Scan for the cell matching the given text and deliver its (X, Y) coordinate at center. 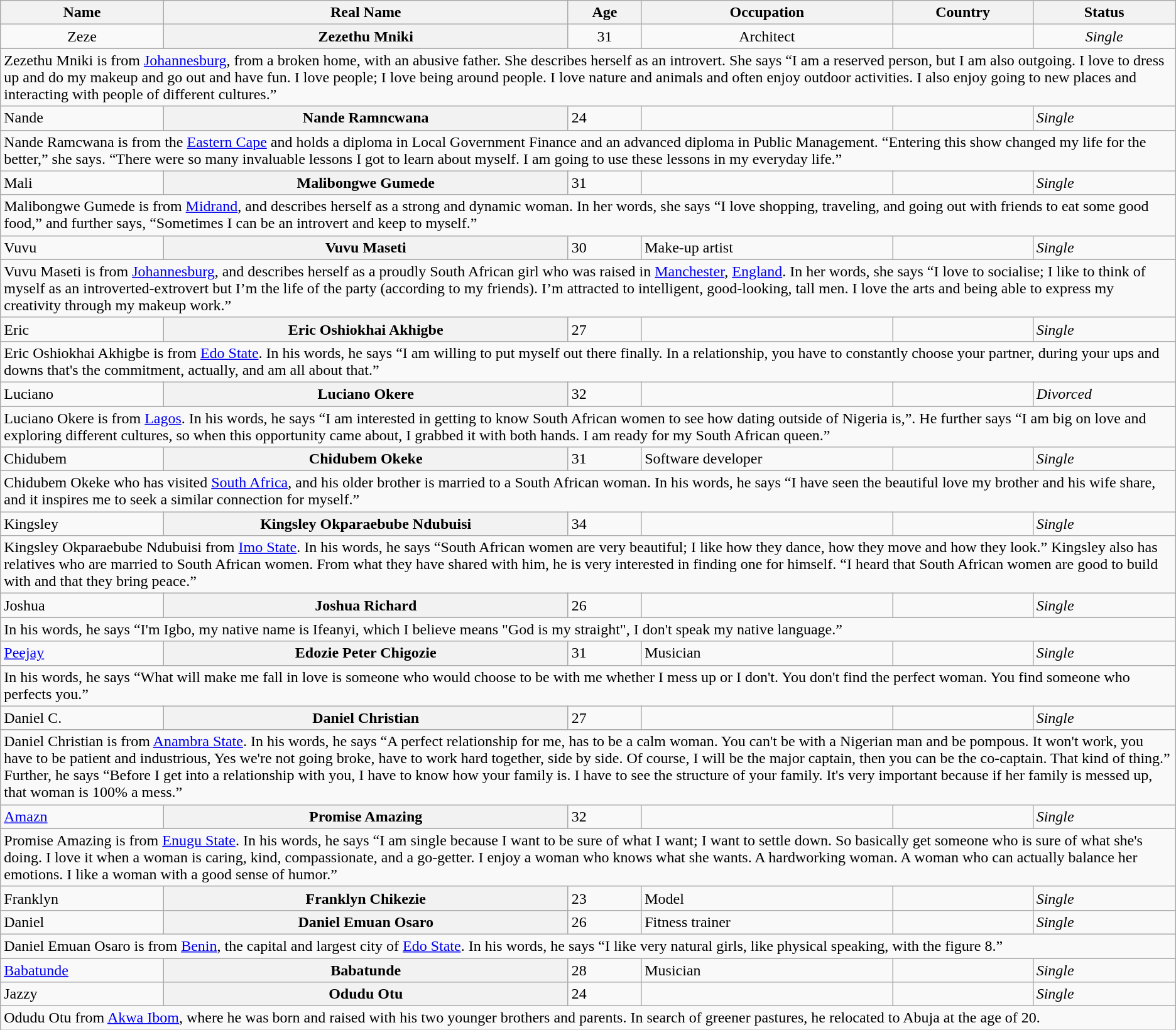
Amazn (82, 816)
Status (1104, 13)
Chidubem Okeke (366, 459)
Name (82, 13)
Odudu Otu (366, 994)
Chidubem (82, 459)
Architect (767, 36)
Daniel (82, 922)
Peejay (82, 653)
Vuvu Maseti (366, 247)
Jazzy (82, 994)
28 (604, 970)
Daniel Christian (366, 718)
Malibongwe Gumede (366, 183)
Franklyn (82, 898)
Eric (82, 329)
Country (962, 13)
Model (767, 898)
Nande (82, 118)
Zeze (82, 36)
34 (604, 524)
Kingsley Okparaebube Ndubuisi (366, 524)
Luciano (82, 394)
Joshua (82, 605)
Occupation (767, 13)
Real Name (366, 13)
Divorced (1104, 394)
Kingsley (82, 524)
Nande Ramncwana (366, 118)
Daniel Emuan Osaro (366, 922)
Software developer (767, 459)
23 (604, 898)
Eric Oshiokhai Akhigbe (366, 329)
30 (604, 247)
Zezethu Mniki (366, 36)
Edozie Peter Chigozie (366, 653)
Vuvu (82, 247)
Daniel C. (82, 718)
Franklyn Chikezie (366, 898)
Joshua Richard (366, 605)
Make-up artist (767, 247)
Age (604, 13)
In his words, he says “I'm Igbo, my native name is Ifeanyi, which I believe means "God is my straight", I don't speak my native language.” (588, 629)
Luciano Okere (366, 394)
Fitness trainer (767, 922)
Mali (82, 183)
Promise Amazing (366, 816)
